Detect which cell encompasses the target text, then output its [x, y] center coordinate. 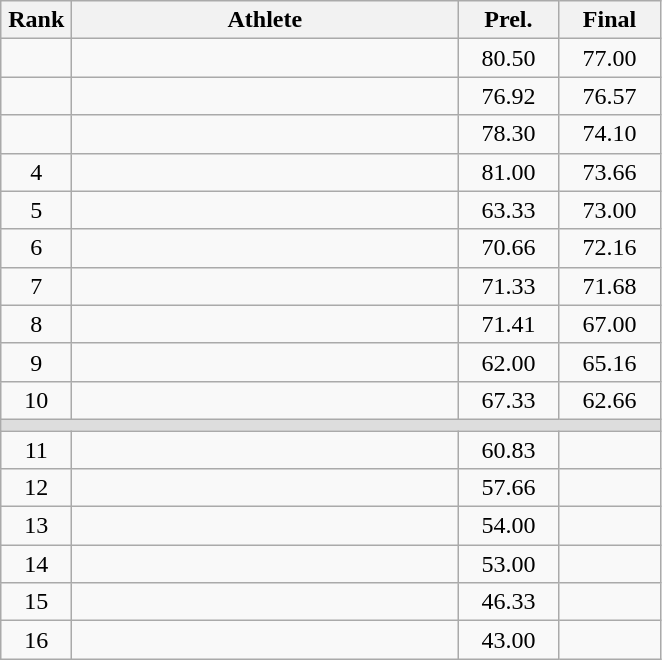
46.33 [508, 602]
81.00 [508, 172]
8 [36, 324]
Rank [36, 20]
62.00 [508, 362]
71.41 [508, 324]
65.16 [610, 362]
13 [36, 526]
73.00 [610, 210]
63.33 [508, 210]
Athlete [265, 20]
11 [36, 449]
16 [36, 640]
74.10 [610, 134]
60.83 [508, 449]
7 [36, 286]
76.92 [508, 96]
9 [36, 362]
14 [36, 564]
70.66 [508, 248]
78.30 [508, 134]
Prel. [508, 20]
12 [36, 488]
71.68 [610, 286]
71.33 [508, 286]
76.57 [610, 96]
73.66 [610, 172]
15 [36, 602]
72.16 [610, 248]
67.33 [508, 400]
62.66 [610, 400]
77.00 [610, 58]
80.50 [508, 58]
10 [36, 400]
54.00 [508, 526]
4 [36, 172]
53.00 [508, 564]
43.00 [508, 640]
5 [36, 210]
67.00 [610, 324]
57.66 [508, 488]
Final [610, 20]
6 [36, 248]
